Find where the given text appears and provide that cell's center as (X, Y) coordinate. 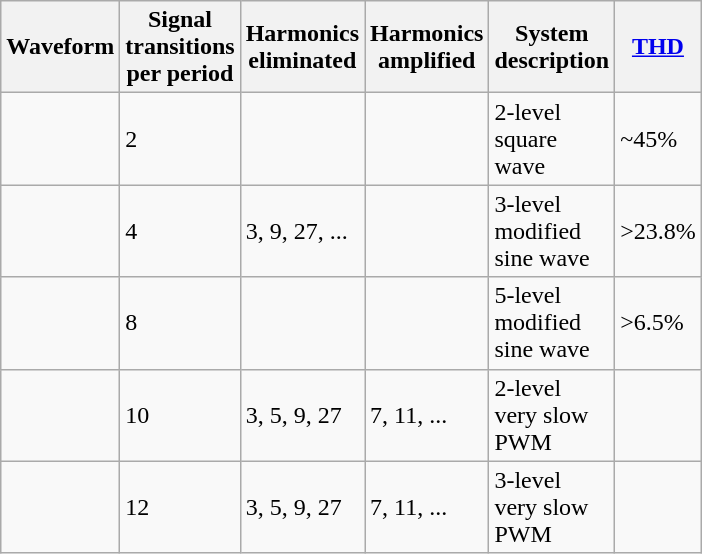
Waveform (60, 47)
4 (180, 231)
>6.5% (658, 323)
THD (658, 47)
3-levelmodified sine wave (552, 231)
Systemdescription (552, 47)
>23.8% (658, 231)
8 (180, 323)
Harmonicsamplified (427, 47)
2-levelsquare wave (552, 139)
~45% (658, 139)
12 (180, 507)
Signaltransitionsper period (180, 47)
10 (180, 415)
5-levelmodified sine wave (552, 323)
2 (180, 139)
3, 9, 27, ... (302, 231)
Harmonicseliminated (302, 47)
2-levelvery slow PWM (552, 415)
3-levelvery slow PWM (552, 507)
